From the cell containing the given text, extract its center point as (x, y) coordinate. 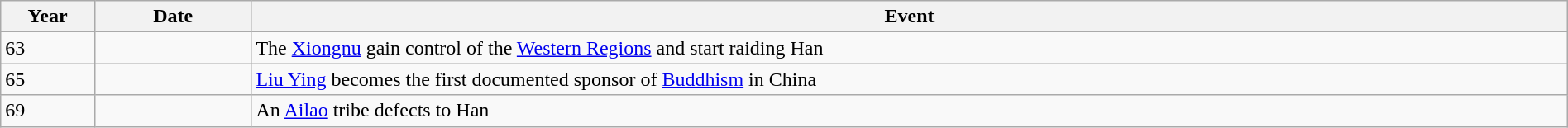
65 (48, 79)
Date (172, 17)
An Ailao tribe defects to Han (910, 111)
69 (48, 111)
The Xiongnu gain control of the Western Regions and start raiding Han (910, 48)
63 (48, 48)
Event (910, 17)
Year (48, 17)
Liu Ying becomes the first documented sponsor of Buddhism in China (910, 79)
